Search for the cell housing the specified text and yield its [X, Y] center coordinate. 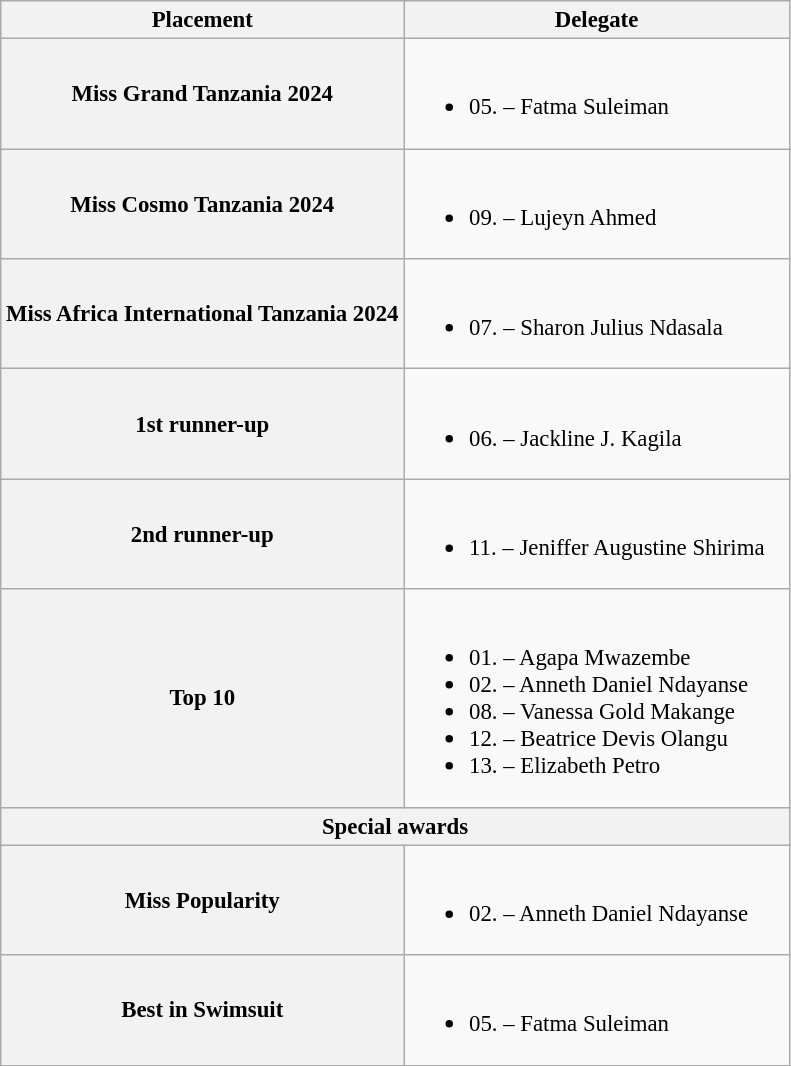
Miss Cosmo Tanzania 2024 [202, 204]
02. – Anneth Daniel Ndayanse [597, 900]
Delegate [597, 20]
Best in Swimsuit [202, 1010]
06. – Jackline J. Kagila [597, 424]
1st runner-up [202, 424]
Miss Africa International Tanzania 2024 [202, 314]
Miss Popularity [202, 900]
11. – Jeniffer Augustine Shirima [597, 534]
01. – Agapa Mwazembe02. – Anneth Daniel Ndayanse08. – Vanessa Gold Makange12. – Beatrice Devis Olangu13. – Elizabeth Petro [597, 698]
Miss Grand Tanzania 2024 [202, 94]
Top 10 [202, 698]
2nd runner-up [202, 534]
Special awards [396, 826]
Placement [202, 20]
09. – Lujeyn Ahmed [597, 204]
07. – Sharon Julius Ndasala [597, 314]
